Scan for the cell matching the given text and deliver its (X, Y) coordinate at center. 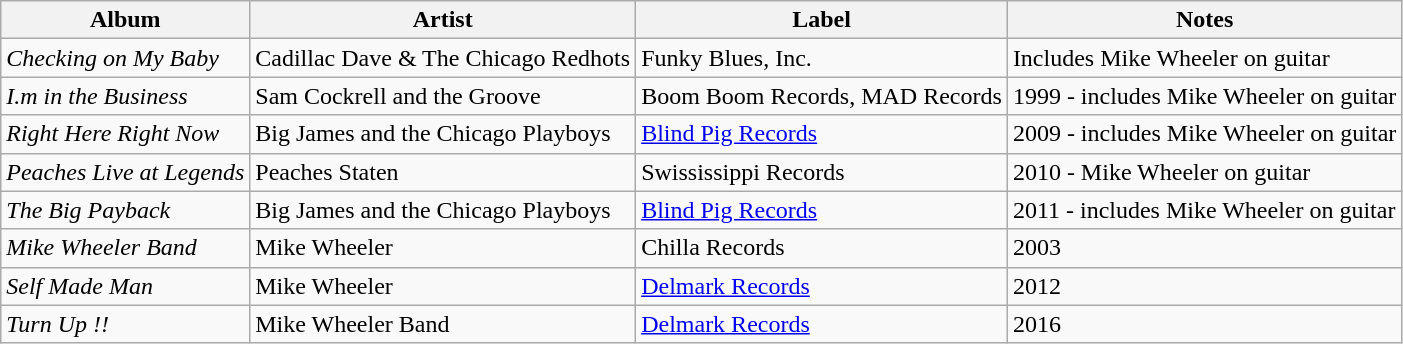
Swississippi Records (822, 172)
Cadillac Dave & The Chicago Redhots (443, 58)
Peaches Staten (443, 172)
Includes Mike Wheeler on guitar (1204, 58)
Turn Up !! (126, 324)
The Big Payback (126, 210)
Peaches Live at Legends (126, 172)
Sam Cockrell and the Groove (443, 96)
Boom Boom Records, MAD Records (822, 96)
Notes (1204, 20)
2009 - includes Mike Wheeler on guitar (1204, 134)
Funky Blues, Inc. (822, 58)
2011 - includes Mike Wheeler on guitar (1204, 210)
Right Here Right Now (126, 134)
Artist (443, 20)
2010 - Mike Wheeler on guitar (1204, 172)
I.m in the Business (126, 96)
Album (126, 20)
Checking on My Baby (126, 58)
2016 (1204, 324)
Chilla Records (822, 248)
1999 - includes Mike Wheeler on guitar (1204, 96)
2012 (1204, 286)
Self Made Man (126, 286)
2003 (1204, 248)
Label (822, 20)
